Return the [X, Y] coordinate for the center point of the cell that contains the specified text.  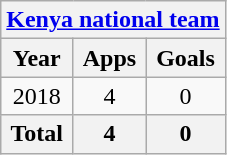
Year [37, 58]
Total [37, 134]
Goals [186, 58]
Kenya national team [113, 20]
Apps [110, 58]
2018 [37, 96]
